Return [X, Y] of the center of cell containing provided text 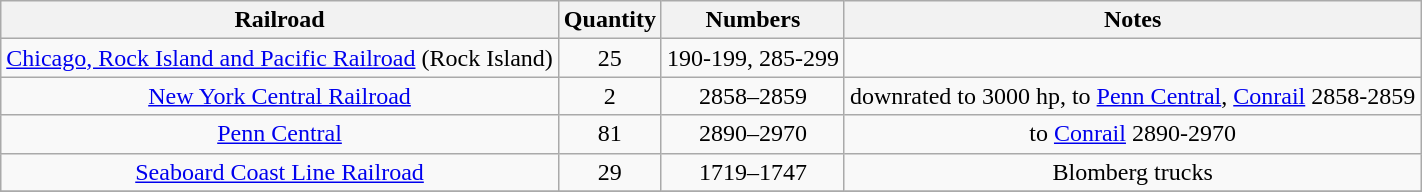
New York Central Railroad [280, 96]
to Conrail 2890-2970 [1132, 134]
25 [610, 58]
29 [610, 172]
Railroad [280, 20]
Chicago, Rock Island and Pacific Railroad (Rock Island) [280, 58]
downrated to 3000 hp, to Penn Central, Conrail 2858-2859 [1132, 96]
Penn Central [280, 134]
Notes [1132, 20]
Numbers [752, 20]
190-199, 285-299 [752, 58]
Quantity [610, 20]
1719–1747 [752, 172]
2 [610, 96]
Blomberg trucks [1132, 172]
Seaboard Coast Line Railroad [280, 172]
81 [610, 134]
2858–2859 [752, 96]
2890–2970 [752, 134]
